For the text-containing cell, return its midpoint in [x, y] coordinate format. 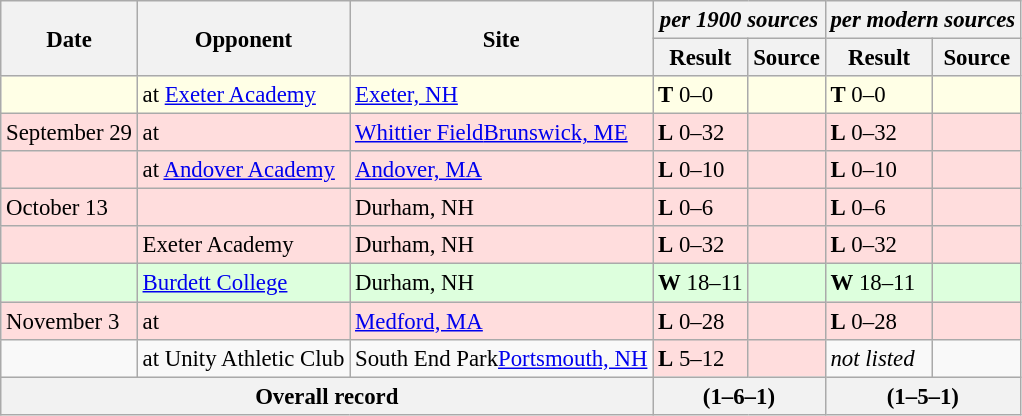
Exeter, NH [502, 95]
Site [502, 38]
Andover, MA [502, 170]
at Unity Athletic Club [243, 358]
at Exeter Academy [243, 95]
at Andover Academy [243, 170]
Opponent [243, 38]
Medford, MA [502, 321]
September 29 [69, 133]
not listed [879, 358]
Burdett College [243, 283]
October 13 [69, 208]
per modern sources [922, 20]
Date [69, 38]
per 1900 sources [739, 20]
South End ParkPortsmouth, NH [502, 358]
(1–6–1) [739, 396]
Whittier FieldBrunswick, ME [502, 133]
(1–5–1) [922, 396]
Exeter Academy [243, 245]
L 5–12 [700, 358]
Overall record [327, 396]
November 3 [69, 321]
